Output the (x, y) coordinate of the center of the cell containing the given text.  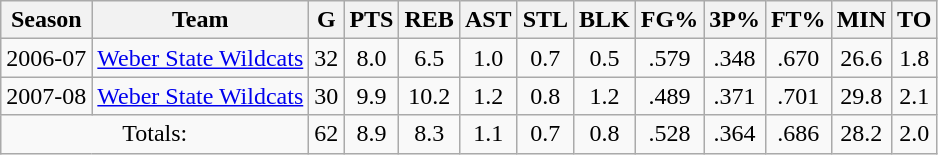
FG% (669, 20)
1.1 (488, 134)
28.2 (861, 134)
.489 (669, 96)
6.5 (429, 58)
PTS (372, 20)
2006-07 (46, 58)
2.0 (914, 134)
REB (429, 20)
.528 (669, 134)
0.5 (605, 58)
BLK (605, 20)
1.0 (488, 58)
.348 (735, 58)
G (326, 20)
.686 (798, 134)
2007-08 (46, 96)
3P% (735, 20)
.579 (669, 58)
62 (326, 134)
.364 (735, 134)
1.8 (914, 58)
9.9 (372, 96)
29.8 (861, 96)
FT% (798, 20)
MIN (861, 20)
.670 (798, 58)
2.1 (914, 96)
TO (914, 20)
10.2 (429, 96)
.701 (798, 96)
8.0 (372, 58)
AST (488, 20)
Team (200, 20)
26.6 (861, 58)
30 (326, 96)
Season (46, 20)
.371 (735, 96)
STL (545, 20)
8.3 (429, 134)
8.9 (372, 134)
Totals: (155, 134)
32 (326, 58)
